Determine the [x, y] coordinate at the center of the cell enclosing the given text.  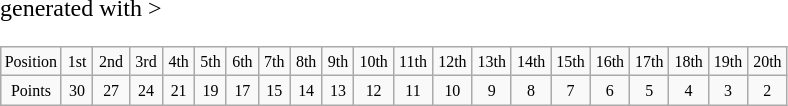
19 [211, 90]
16th [610, 62]
9th [338, 62]
14th [530, 62]
20th [768, 62]
18th [688, 62]
30 [77, 90]
5 [650, 90]
8 [530, 90]
15th [570, 62]
3 [728, 90]
21 [179, 90]
11th [412, 62]
5th [211, 62]
11 [412, 90]
17 [242, 90]
10 [452, 90]
13th [492, 62]
6 [610, 90]
27 [111, 90]
14 [306, 90]
4th [179, 62]
7 [570, 90]
9 [492, 90]
6th [242, 62]
2nd [111, 62]
1st [77, 62]
4 [688, 90]
7th [274, 62]
10th [374, 62]
8th [306, 62]
19th [728, 62]
2 [768, 90]
15 [274, 90]
3rd [146, 62]
12th [452, 62]
24 [146, 90]
13 [338, 90]
17th [650, 62]
12 [374, 90]
Position [31, 62]
Points [31, 90]
